Locate the cell with the specified text and output its (X, Y) center coordinate. 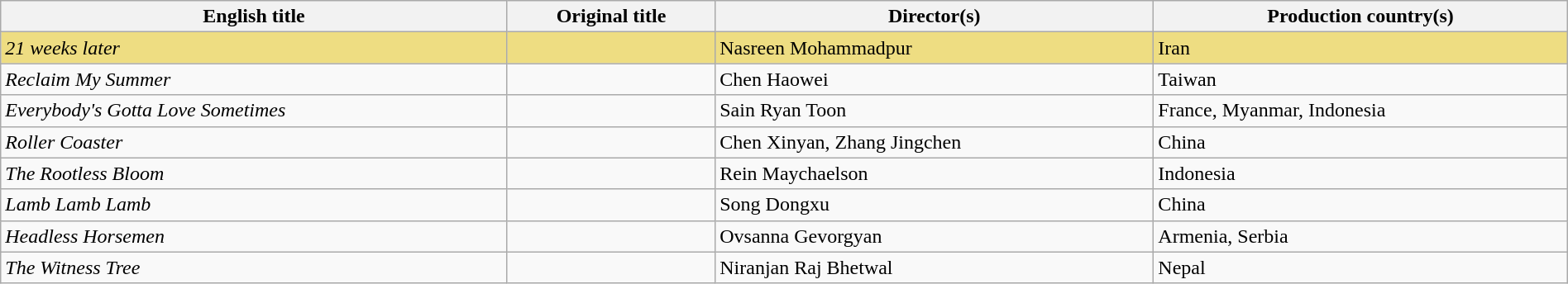
English title (255, 17)
Rein Maychaelson (935, 173)
Indonesia (1360, 173)
France, Myanmar, Indonesia (1360, 111)
Nasreen Mohammadpur (935, 48)
Production country(s) (1360, 17)
Chen Haowei (935, 79)
Lamb Lamb Lamb (255, 205)
Roller Coaster (255, 142)
Everybody's Gotta Love Sometimes (255, 111)
Reclaim My Summer (255, 79)
Taiwan (1360, 79)
Armenia, Serbia (1360, 236)
The Rootless Bloom (255, 173)
Song Dongxu (935, 205)
Headless Horsemen (255, 236)
Chen Xinyan, Zhang Jingchen (935, 142)
Original title (610, 17)
Niranjan Raj Bhetwal (935, 267)
The Witness Tree (255, 267)
Ovsanna Gevorgyan (935, 236)
Sain Ryan Toon (935, 111)
Director(s) (935, 17)
Nepal (1360, 267)
Iran (1360, 48)
21 weeks later (255, 48)
